Extract the [X, Y] coordinate from the center of the cell holding the provided text.  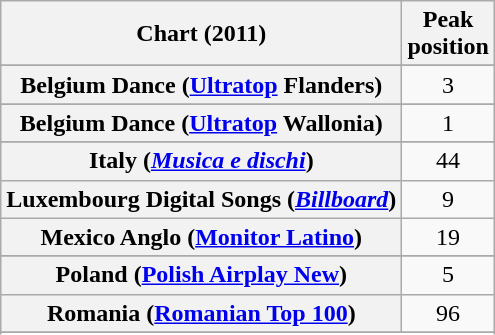
19 [448, 237]
44 [448, 161]
Peakposition [448, 34]
Italy (Musica e dischi) [202, 161]
Belgium Dance (Ultratop Wallonia) [202, 123]
Belgium Dance (Ultratop Flanders) [202, 85]
9 [448, 199]
3 [448, 85]
Mexico Anglo (Monitor Latino) [202, 237]
1 [448, 123]
96 [448, 313]
Romania (Romanian Top 100) [202, 313]
Chart (2011) [202, 34]
5 [448, 275]
Luxembourg Digital Songs (Billboard) [202, 199]
Poland (Polish Airplay New) [202, 275]
